Determine the [x, y] coordinate at the center of the cell enclosing the given text.  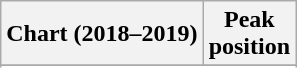
Peakposition [249, 34]
Chart (2018–2019) [102, 34]
